Scan for the cell matching the given text and deliver its [x, y] coordinate at center. 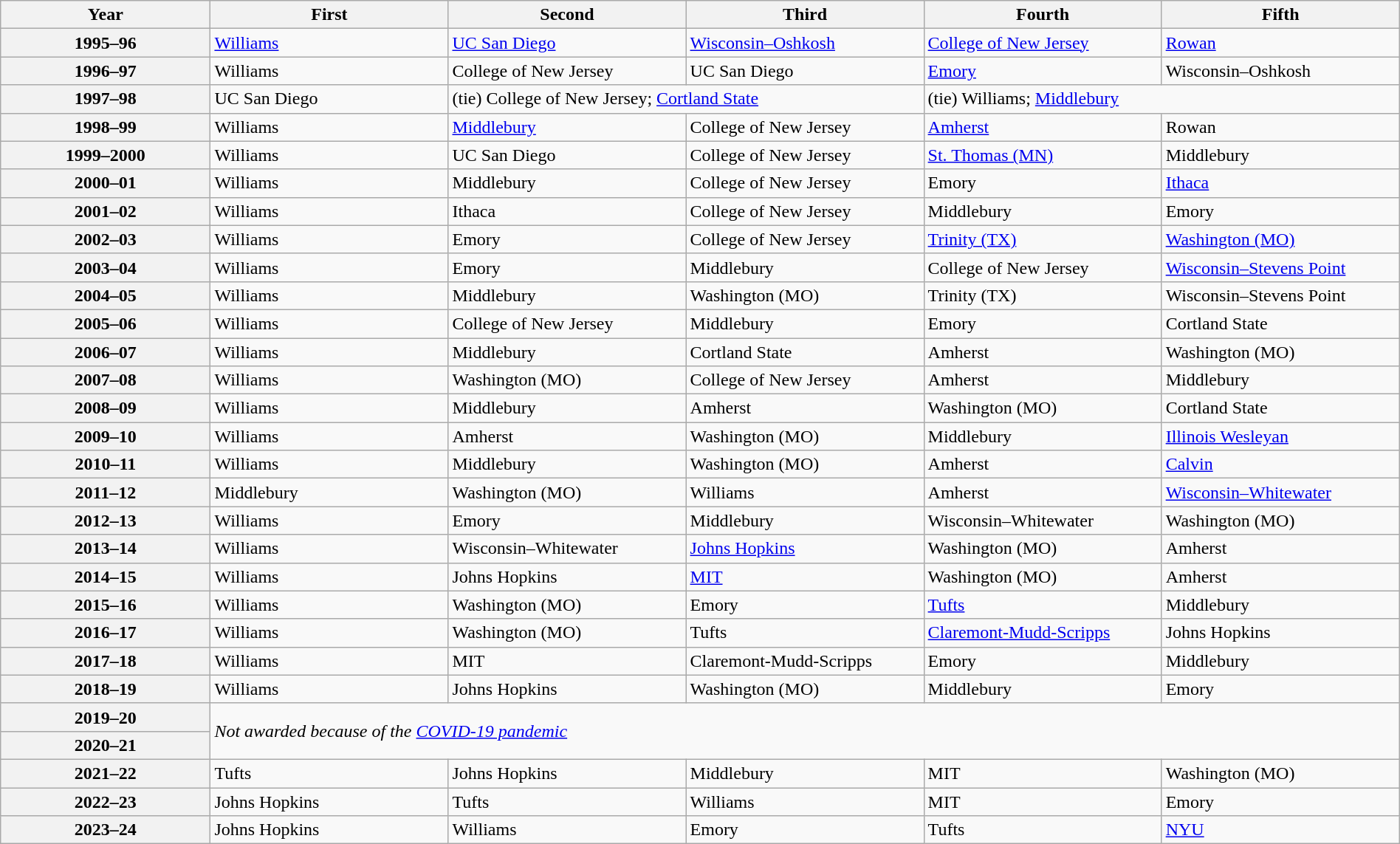
2004–05 [106, 295]
(tie) College of New Jersey; Cortland State [686, 99]
2017–18 [106, 661]
2022–23 [106, 801]
2013–14 [106, 549]
(tie) Williams; Middlebury [1161, 99]
St. Thomas (MN) [1043, 155]
NYU [1280, 830]
2016–17 [106, 633]
2011–12 [106, 493]
2009–10 [106, 436]
2001–02 [106, 211]
2008–09 [106, 408]
2021–22 [106, 773]
2002–03 [106, 239]
2012–13 [106, 521]
2007–08 [106, 380]
2014–15 [106, 577]
2018–19 [106, 689]
2020–21 [106, 745]
1995–96 [106, 43]
Fourth [1043, 15]
First [329, 15]
2010–11 [106, 464]
Second [567, 15]
Year [106, 15]
2003–04 [106, 267]
Calvin [1280, 464]
2005–06 [106, 323]
1996–97 [106, 71]
2019–20 [106, 717]
1999–2000 [106, 155]
Illinois Wesleyan [1280, 436]
1998–99 [106, 127]
Not awarded because of the COVID-19 pandemic [805, 731]
Fifth [1280, 15]
1997–98 [106, 99]
2006–07 [106, 352]
2015–16 [106, 605]
2000–01 [106, 183]
2023–24 [106, 830]
Third [805, 15]
